Detect which cell encompasses the target text, then output its (X, Y) center coordinate. 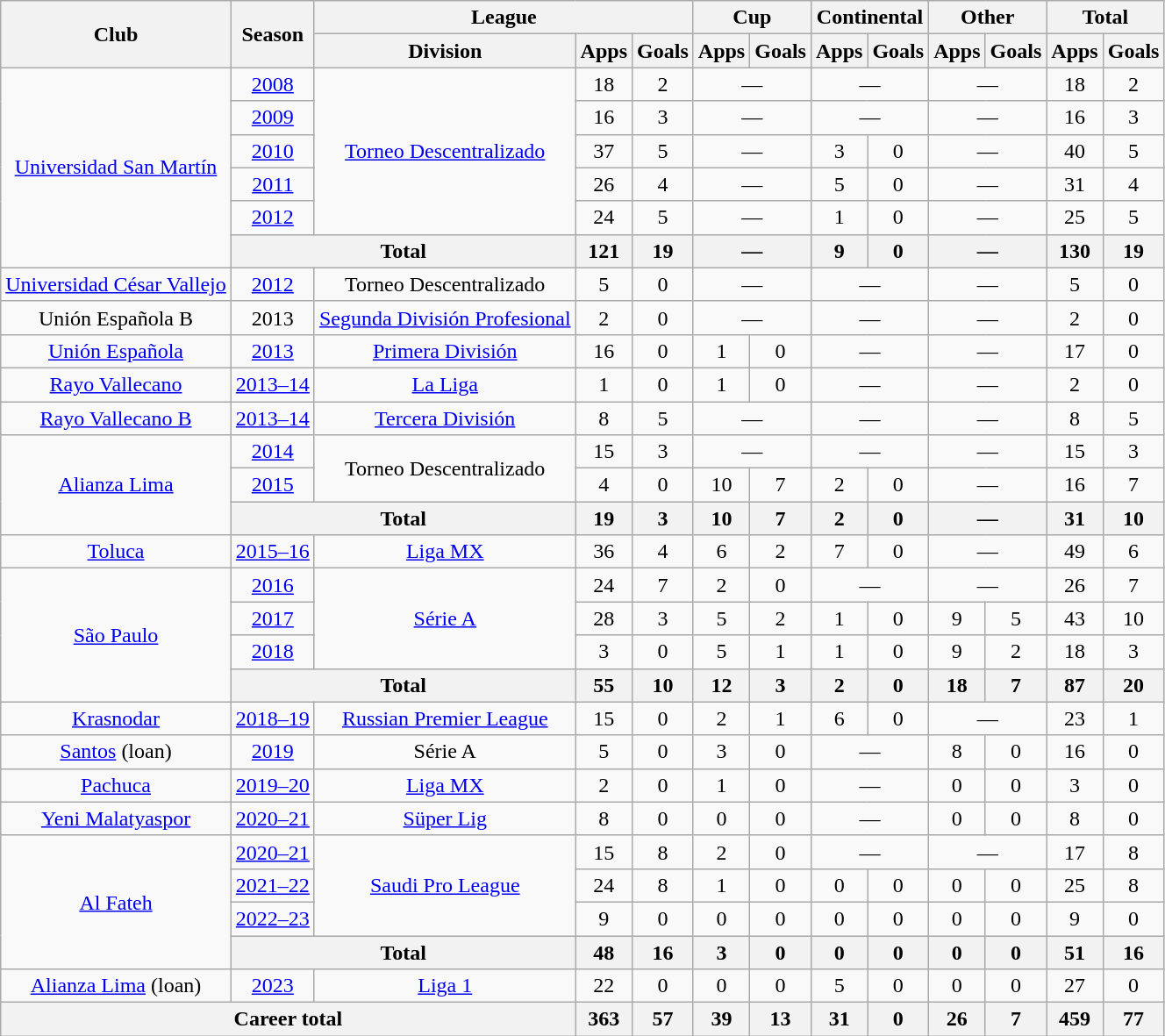
27 (1075, 986)
Russian Premier League (445, 718)
459 (1075, 1019)
Cup (752, 18)
39 (721, 1019)
28 (604, 618)
Süper Lig (445, 818)
121 (604, 251)
Toluca (116, 552)
48 (604, 952)
Club (116, 34)
2016 (272, 585)
La Liga (445, 384)
40 (1075, 151)
Season (272, 34)
Universidad San Martín (116, 168)
Career total (288, 1019)
2009 (272, 118)
Saudi Pro League (445, 885)
55 (604, 685)
36 (604, 552)
12 (721, 685)
2019 (272, 752)
São Paulo (116, 635)
2010 (272, 151)
2017 (272, 618)
Tercera División (445, 418)
Primera División (445, 351)
2018–19 (272, 718)
League (504, 18)
2008 (272, 84)
87 (1075, 685)
363 (604, 1019)
22 (604, 986)
Rayo Vallecano (116, 384)
Al Fateh (116, 902)
Santos (loan) (116, 752)
Continental (869, 18)
37 (604, 151)
2023 (272, 986)
Universidad César Vallejo (116, 284)
57 (663, 1019)
77 (1133, 1019)
Alianza Lima (116, 485)
Pachuca (116, 785)
Yeni Malatyaspor (116, 818)
Krasnodar (116, 718)
Alianza Lima (loan) (116, 986)
20 (1133, 685)
43 (1075, 618)
2019–20 (272, 785)
13 (781, 1019)
Unión Española (116, 351)
Division (445, 51)
Unión Española B (116, 318)
23 (1075, 718)
2022–23 (272, 918)
2021–22 (272, 885)
2014 (272, 452)
Rayo Vallecano B (116, 418)
130 (1075, 251)
Other (988, 18)
2015–16 (272, 552)
2018 (272, 652)
Segunda División Profesional (445, 318)
51 (1075, 952)
2015 (272, 485)
Liga 1 (445, 986)
49 (1075, 552)
2011 (272, 184)
